Determine the [x, y] coordinate at the center of the cell enclosing the given text.  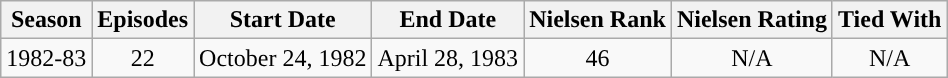
Start Date [283, 20]
Season [46, 20]
Nielsen Rating [752, 20]
1982-83 [46, 58]
Episodes [143, 20]
October 24, 1982 [283, 58]
Tied With [889, 20]
22 [143, 58]
April 28, 1983 [448, 58]
End Date [448, 20]
46 [598, 58]
Nielsen Rank [598, 20]
